For the text-containing cell, return its midpoint in (x, y) coordinate format. 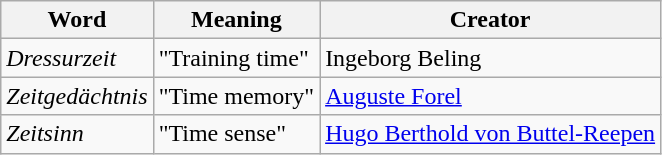
Auguste Forel (490, 96)
Ingeborg Beling (490, 58)
Word (77, 20)
"Training time" (236, 58)
Zeitsinn (77, 134)
"Time memory" (236, 96)
Dressurzeit (77, 58)
Meaning (236, 20)
Creator (490, 20)
Zeitgedächtnis (77, 96)
Hugo Berthold von Buttel-Reepen (490, 134)
"Time sense" (236, 134)
